Output the (X, Y) coordinate of the center of the cell containing the given text.  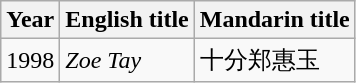
Mandarin title (274, 20)
Zoe Tay (127, 60)
十分郑惠玉 (274, 60)
English title (127, 20)
1998 (30, 60)
Year (30, 20)
